Locate the cell with the specified text and output its [X, Y] center coordinate. 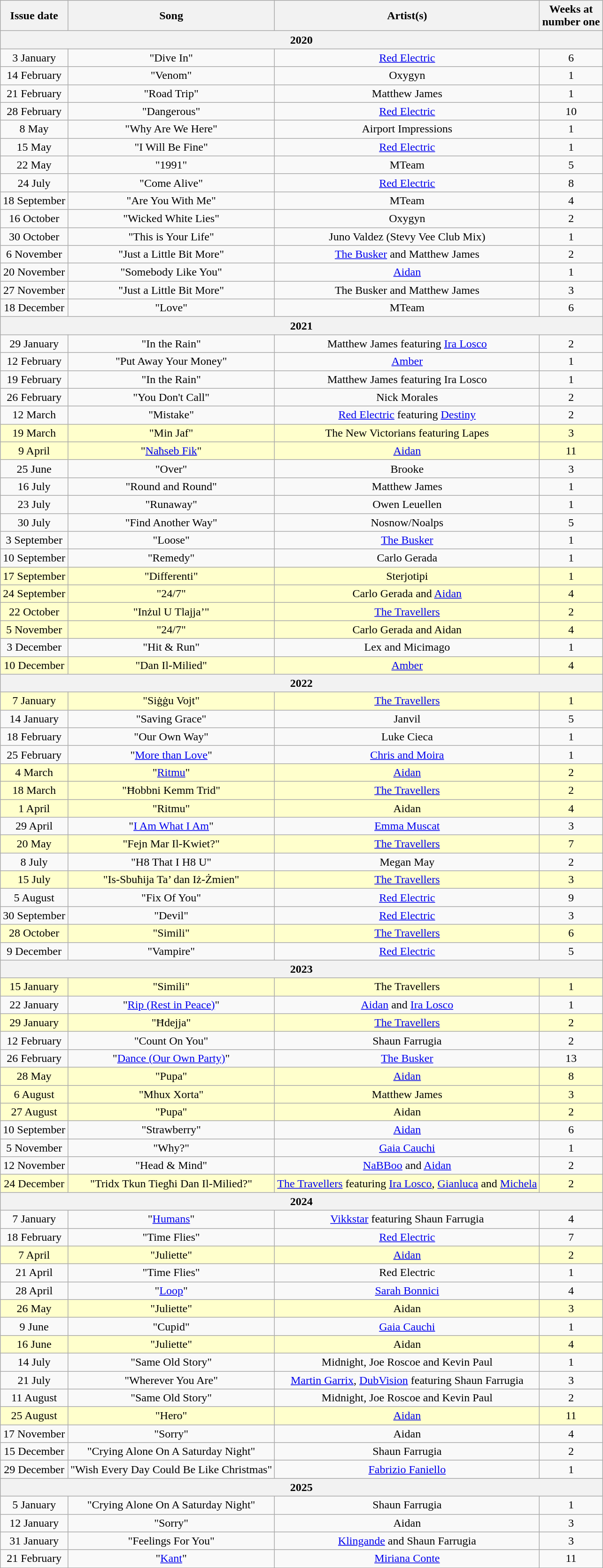
26 May [34, 1308]
12 November [34, 1166]
3 December [34, 647]
"Over" [171, 469]
20 May [34, 844]
15 January [34, 987]
"Love" [171, 308]
28 April [34, 1291]
"Find Another Way" [171, 523]
12 March [34, 415]
Nick Morales [407, 397]
"Why Are We Here" [171, 129]
21 April [34, 1273]
"Why?" [171, 1148]
"Fejn Mar Il-Kwiet?" [171, 844]
6 August [34, 1094]
9 [571, 898]
18 December [34, 308]
16 July [34, 486]
9 June [34, 1326]
"Saving Grace" [171, 719]
14 January [34, 719]
NaBBoo and Aidan [407, 1166]
17 September [34, 576]
"Devil" [171, 915]
18 March [34, 790]
"Hero" [171, 1416]
21 July [34, 1380]
30 October [34, 236]
"I Will Be Fine" [171, 147]
"Vampire" [171, 951]
10 December [34, 665]
"Is-Sbuħija Ta’ dan Iż-Żmien" [171, 880]
"Head & Mind" [171, 1166]
"Dance (Our Own Party)" [171, 1058]
12 January [34, 1523]
"Cupid" [171, 1326]
Emma Muscat [407, 826]
"Min Jaf" [171, 433]
"Dive In" [171, 58]
"Strawberry" [171, 1130]
28 October [34, 933]
"You Don't Call" [171, 397]
"Mistake" [171, 415]
"Loop" [171, 1291]
"Fix Of You" [171, 898]
19 March [34, 433]
Luke Cieca [407, 737]
"Loose" [171, 540]
"Somebody Like You" [171, 272]
"Humans" [171, 1219]
"Siġġu Vojt" [171, 701]
Airport Impressions [407, 129]
2021 [301, 326]
14 February [34, 76]
Fabrizio Faniello [407, 1469]
19 February [34, 379]
24 December [34, 1184]
Carlo Gerada [407, 558]
"Round and Round" [171, 486]
Red Electric featuring Destiny [407, 415]
Owen Leuellen [407, 504]
"Naħseb Fik" [171, 451]
15 December [34, 1452]
17 November [34, 1434]
23 July [34, 504]
2025 [301, 1487]
22 October [34, 612]
2022 [301, 683]
Miriana Conte [407, 1559]
Klingande and Shaun Farrugia [407, 1541]
29 April [34, 826]
Issue date [34, 16]
The New Victorians featuring Lapes [407, 433]
24 September [34, 594]
8 May [34, 129]
"Feelings For You" [171, 1541]
10 [571, 111]
Megan May [407, 862]
25 August [34, 1416]
"Come Alive" [171, 183]
5 January [34, 1505]
Lex and Micimago [407, 647]
Nosnow/Noalps [407, 523]
7 April [34, 1255]
Brooke [407, 469]
25 February [34, 754]
29 December [34, 1469]
14 July [34, 1362]
Aidan and Ira Losco [407, 1005]
Song [171, 16]
"Put Away Your Money" [171, 361]
"Differenti" [171, 576]
"1991" [171, 165]
"Ħobbni Kemm Trid" [171, 790]
"Wherever You Are" [171, 1380]
Chris and Moira [407, 754]
"Are You With Me" [171, 200]
"Count On You" [171, 1040]
Martin Garrix, DubVision featuring Shaun Farrugia [407, 1380]
30 September [34, 915]
18 September [34, 200]
"Ħdejja" [171, 1022]
15 July [34, 880]
13 [571, 1058]
"Tridx Tkun Tiegħi Dan Il-Milied?" [171, 1184]
"More than Love" [171, 754]
2024 [301, 1201]
2020 [301, 40]
28 February [34, 111]
8 July [34, 862]
25 June [34, 469]
16 October [34, 218]
"This is Your Life" [171, 236]
27 November [34, 290]
"Kant" [171, 1559]
Sterjotipi [407, 576]
"Road Trip" [171, 93]
"Rip (Rest in Peace)" [171, 1005]
"Venom" [171, 76]
"Our Own Way" [171, 737]
9 April [34, 451]
15 May [34, 147]
16 June [34, 1344]
3 September [34, 540]
1 April [34, 808]
20 November [34, 272]
"Wish Every Day Could Be Like Christmas" [171, 1469]
"H8 That I H8 U" [171, 862]
"Mhux Xorta" [171, 1094]
30 July [34, 523]
"I Am What I Am" [171, 826]
22 May [34, 165]
"Hit & Run" [171, 647]
Weeks atnumber one [571, 16]
Juno Valdez (Stevy Vee Club Mix) [407, 236]
5 August [34, 898]
22 January [34, 1005]
31 January [34, 1541]
"Inżul U Tlajja’" [171, 612]
11 August [34, 1398]
4 March [34, 772]
24 July [34, 183]
"Runaway" [171, 504]
6 November [34, 254]
27 August [34, 1112]
Artist(s) [407, 16]
"Wicked White Lies" [171, 218]
Vikkstar featuring Shaun Farrugia [407, 1219]
3 January [34, 58]
Sarah Bonnici [407, 1291]
Janvil [407, 719]
"Dan Il-Milied" [171, 665]
"Remedy" [171, 558]
28 May [34, 1076]
9 December [34, 951]
The Travellers featuring Ira Losco, Gianluca and Michela [407, 1184]
"Dangerous" [171, 111]
2023 [301, 969]
